Locate the cell with the specified text and output its (x, y) center coordinate. 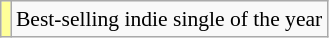
Best-selling indie single of the year (169, 19)
